Return [x, y] of the center of cell containing provided text 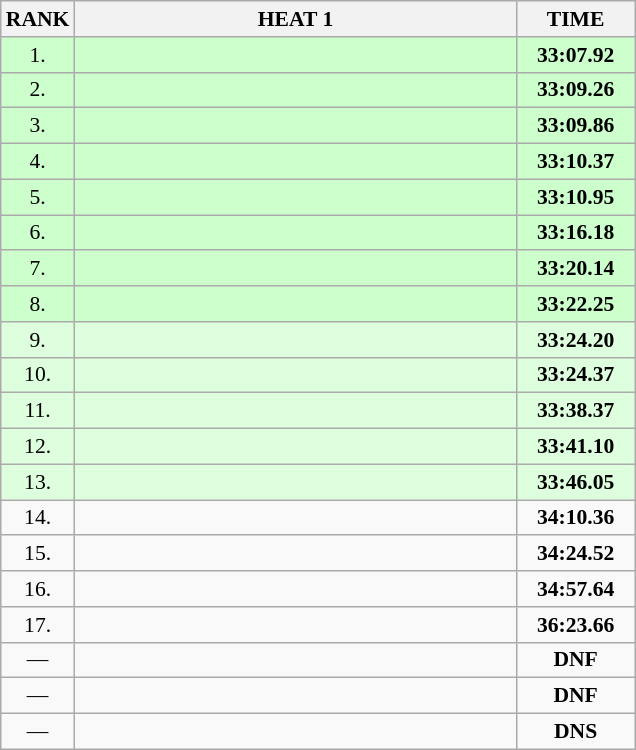
33:09.86 [576, 126]
33:46.05 [576, 482]
33:16.18 [576, 233]
HEAT 1 [295, 19]
33:09.26 [576, 90]
RANK [38, 19]
36:23.66 [576, 625]
33:38.37 [576, 411]
34:10.36 [576, 518]
34:24.52 [576, 554]
33:22.25 [576, 304]
4. [38, 162]
33:24.37 [576, 375]
33:10.95 [576, 197]
34:57.64 [576, 589]
14. [38, 518]
15. [38, 554]
5. [38, 197]
33:10.37 [576, 162]
10. [38, 375]
7. [38, 269]
TIME [576, 19]
8. [38, 304]
3. [38, 126]
DNS [576, 732]
2. [38, 90]
9. [38, 340]
33:41.10 [576, 447]
6. [38, 233]
33:07.92 [576, 55]
13. [38, 482]
12. [38, 447]
11. [38, 411]
1. [38, 55]
33:24.20 [576, 340]
33:20.14 [576, 269]
17. [38, 625]
16. [38, 589]
